Locate the cell with the specified text and output its (X, Y) center coordinate. 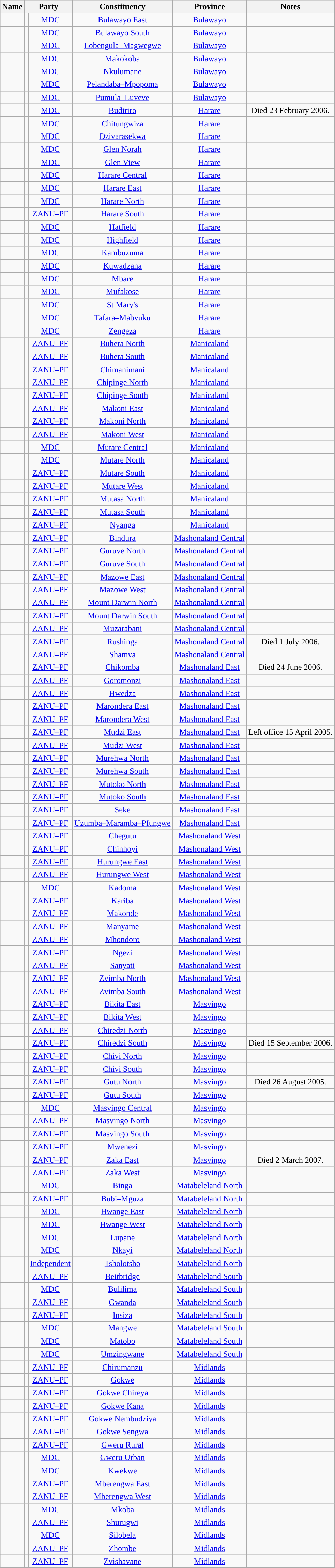
Hwange West (123, 1225)
Binga (123, 1185)
Chipinge North (123, 383)
Mbare (123, 279)
Kwekwe (123, 1471)
Hurungwe East (123, 862)
Masvingo South (123, 1134)
Constituency (123, 7)
Masvingo North (123, 1121)
Bikita East (123, 1004)
Chivi North (123, 1056)
Zvishavane (123, 1561)
Uzumba–Maramba–Pfungwe (123, 823)
Rushinga (123, 642)
Party (48, 7)
Mudzi East (123, 732)
Buhera North (123, 343)
Kambuzuma (123, 253)
Chikomba (123, 667)
Mufakose (123, 292)
Umzingwane (123, 1354)
Chivi South (123, 1069)
Makoni North (123, 421)
Glen Norah (123, 149)
Marondera West (123, 719)
Mutoko South (123, 797)
Mount Darwin North (123, 603)
Nkulumane (123, 71)
Gokwe (123, 1380)
Hatfield (123, 227)
Gokwe Kana (123, 1406)
Zengeza (123, 330)
Gweru Urban (123, 1458)
Ngezi (123, 952)
Hurungwe West (123, 875)
Mudzi West (123, 745)
Chinhoyi (123, 849)
Hwange East (123, 1212)
Makoni West (123, 434)
Buhera South (123, 356)
Mutare Central (123, 447)
Pelandaba–Mpopoma (123, 84)
Chipinge South (123, 395)
Bindura (123, 538)
Murehwa South (123, 771)
Lobengula–Magwegwe (123, 46)
Masvingo Central (123, 1108)
Manyame (123, 926)
Chegutu (123, 836)
Tsholotsho (123, 1263)
Mutoko North (123, 784)
Left office 15 April 2005. (290, 732)
Muzarabani (123, 629)
Hwedza (123, 693)
Zaka East (123, 1160)
Mberengwa West (123, 1497)
Mutare North (123, 460)
Zaka West (123, 1173)
Chitungwiza (123, 123)
Died 2 March 2007. (290, 1160)
Kadoma (123, 888)
Matobo (123, 1341)
Shurugwi (123, 1522)
Makoni East (123, 408)
Zvimba North (123, 978)
Nkayi (123, 1250)
Mberengwa East (123, 1484)
Pumula–Luveve (123, 97)
Mazowe West (123, 590)
Gutu North (123, 1082)
Shamva (123, 654)
Harare Central (123, 175)
Budiriro (123, 110)
Gokwe Chireya (123, 1393)
Kariba (123, 901)
Gwanda (123, 1302)
Gweru Rural (123, 1445)
Province (209, 7)
Gutu South (123, 1095)
Mkoba (123, 1509)
Chiredzi North (123, 1030)
Insiza (123, 1315)
Silobela (123, 1535)
Died 1 July 2006. (290, 642)
Makonde (123, 914)
Mutare South (123, 473)
Beitbridge (123, 1276)
Zvimba South (123, 991)
Highfield (123, 240)
Mwenezi (123, 1147)
Independent (50, 1263)
Gokwe Nembudziya (123, 1419)
Mutasa South (123, 512)
Marondera East (123, 706)
St Mary's (123, 305)
Died 24 June 2006. (290, 667)
Chirumanzu (123, 1367)
Sanyati (123, 965)
Died 15 September 2006. (290, 1043)
Mhondoro (123, 939)
Lupane (123, 1238)
Bikita West (123, 1017)
Bulawayo South (123, 33)
Gokwe Sengwa (123, 1432)
Guruve South (123, 564)
Guruve North (123, 551)
Harare South (123, 214)
Bubi–Mguza (123, 1198)
Mangwe (123, 1328)
Died 26 August 2005. (290, 1082)
Name (12, 7)
Chiredzi South (123, 1043)
Harare East (123, 188)
Harare North (123, 201)
Tafara–Mabvuku (123, 318)
Goromonzi (123, 680)
Chimanimani (123, 369)
Bulawayo East (123, 20)
Mazowe East (123, 577)
Mutasa North (123, 499)
Kuwadzana (123, 266)
Glen View (123, 162)
Mutare West (123, 486)
Dzivarasekwa (123, 136)
Mount Darwin South (123, 616)
Seke (123, 810)
Murehwa North (123, 758)
Nyanga (123, 525)
Died 23 February 2006. (290, 110)
Notes (290, 7)
Makokoba (123, 59)
Bulilima (123, 1289)
Zhombe (123, 1548)
